Provide the (X, Y) coordinate of the cell's center where the given text is located.  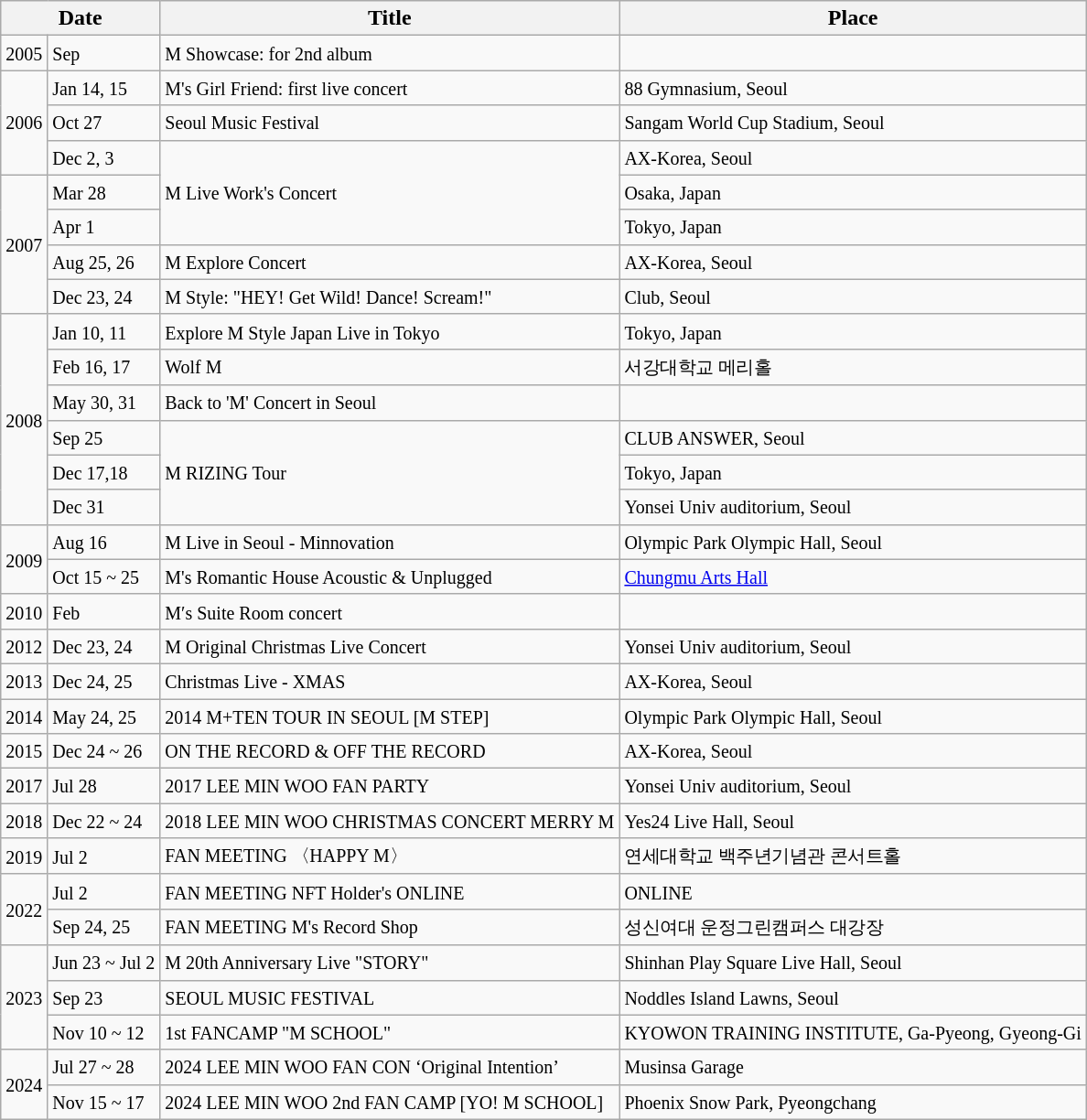
Date (81, 18)
Jun 23 ~ Jul 2 (104, 963)
Feb 16, 17 (104, 367)
2005 (24, 53)
Sep 25 (104, 437)
M 20th Anniversary Live "STORY" (390, 963)
CLUB ANSWER, Seoul (853, 437)
ON THE RECORD & OFF THE RECORD (390, 751)
M Original Christmas Live Concert (390, 646)
Dec 2, 3 (104, 157)
2007 (24, 244)
Oct 15 ~ 25 (104, 576)
Nov 15 ~ 17 (104, 1102)
M′s Suite Room concert (390, 611)
Sep 23 (104, 997)
2014 (24, 716)
Jan 14, 15 (104, 88)
2024 (24, 1084)
2008 (24, 419)
2018 (24, 821)
Jul 27 ~ 28 (104, 1067)
Musinsa Garage (853, 1067)
Place (853, 18)
2023 (24, 997)
2010 (24, 611)
2009 (24, 559)
2024 LEE MIN WOO FAN CON ‘Original Intention’ (390, 1067)
Jul 28 (104, 786)
May 30, 31 (104, 403)
Phoenix Snow Park, Pyeongchang (853, 1102)
M's Romantic House Acoustic & Unplugged (390, 576)
Jan 10, 11 (104, 331)
Sangam World Cup Stadium, Seoul (853, 123)
Explore M Style Japan Live in Tokyo (390, 331)
Dec 31 (104, 507)
2014 M+TEN TOUR IN SEOUL [M STEP] (390, 716)
Chungmu Arts Hall (853, 576)
1st FANCAMP "M SCHOOL" (390, 1032)
May 24, 25 (104, 716)
2018 LEE MIN WOO CHRISTMAS CONCERT MERRY M (390, 821)
FAN MEETING M's Record Shop (390, 927)
Wolf M (390, 367)
2017 LEE MIN WOO FAN PARTY (390, 786)
Yes24 Live Hall, Seoul (853, 821)
2012 (24, 646)
Sep (104, 53)
Christmas Live - XMAS (390, 681)
성신여대 운정그린캠퍼스 대강장 (853, 927)
Apr 1 (104, 227)
88 Gymnasium, Seoul (853, 88)
M Live in Seoul - Minnovation (390, 542)
2024 LEE MIN WOO 2nd FAN CAMP [YO! M SCHOOL] (390, 1102)
2017 (24, 786)
Club, Seoul (853, 296)
M Live Work's Concert (390, 192)
Dec 24 ~ 26 (104, 751)
2022 (24, 910)
Title (390, 18)
서강대학교 메리홀 (853, 367)
2019 (24, 856)
2006 (24, 123)
연세대학교 백주년기념관 콘서트홀 (853, 856)
Seoul Music Festival (390, 123)
M's Girl Friend: first live concert (390, 88)
2013 (24, 681)
Sep 24, 25 (104, 927)
M Style: "HEY! Get Wild! Dance! Scream!" (390, 296)
Noddles Island Lawns, Seoul (853, 997)
Back to 'M' Concert in Seoul (390, 403)
FAN MEETING NFT Holder's ONLINE (390, 891)
Oct 27 (104, 123)
Aug 16 (104, 542)
M Explore Concert (390, 262)
Dec 24, 25 (104, 681)
M RIZING Tour (390, 472)
Dec 17,18 (104, 472)
ONLINE (853, 891)
M Showcase: for 2nd album (390, 53)
Aug 25, 26 (104, 262)
Feb (104, 611)
Mar 28 (104, 192)
KYOWON TRAINING INSTITUTE, Ga-Pyeong, Gyeong-Gi (853, 1032)
Osaka, Japan (853, 192)
FAN MEETING 〈HAPPY M〉 (390, 856)
Dec 22 ~ 24 (104, 821)
SEOUL MUSIC FESTIVAL (390, 997)
Shinhan Play Square Live Hall, Seoul (853, 963)
2015 (24, 751)
Nov 10 ~ 12 (104, 1032)
